Extract the [X, Y] coordinate from the center of the cell holding the provided text.  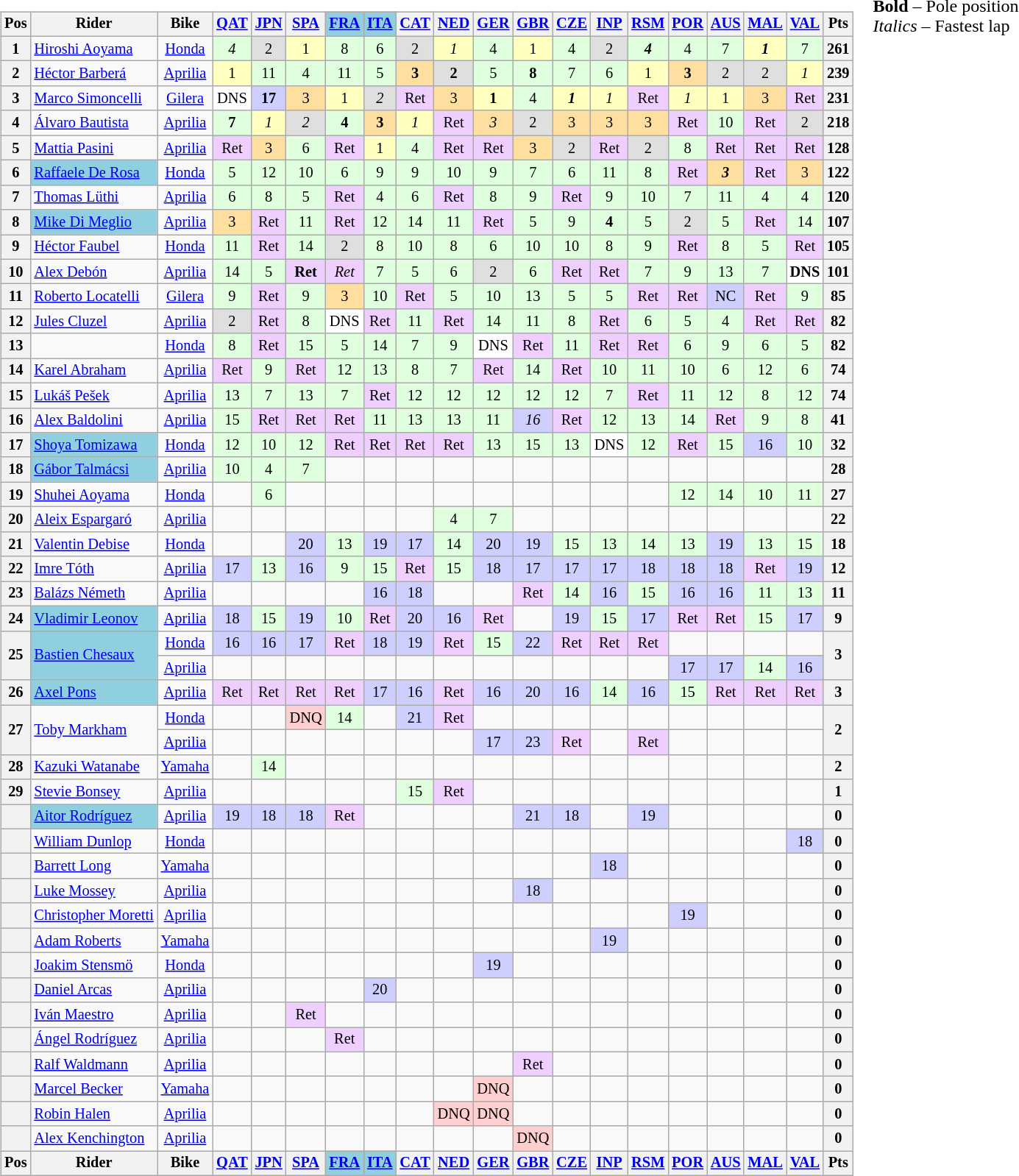
Marco Simoncelli [93, 99]
Valentin Debise [93, 544]
Axel Pons [93, 693]
Alex Debón [93, 272]
Álvaro Bautista [93, 123]
26 [15, 693]
Ángel Rodríguez [93, 1040]
Karel Abraham [93, 371]
William Dunlop [93, 841]
Mattia Pasini [93, 148]
Héctor Barberá [93, 74]
Shuhei Aoyama [93, 495]
218 [838, 123]
101 [838, 272]
Hiroshi Aoyama [93, 49]
Alex Baldolini [93, 420]
Luke Mossey [93, 891]
41 [838, 420]
122 [838, 173]
231 [838, 99]
105 [838, 247]
Héctor Faubel [93, 247]
Kazuki Watanabe [93, 767]
Shoya Tomizawa [93, 445]
261 [838, 49]
Vladimir Leonov [93, 618]
Thomas Lüthi [93, 197]
Lukáš Pešek [93, 395]
29 [15, 792]
Alex Kenchington [93, 1138]
Marcel Becker [93, 1089]
Ralf Waldmann [93, 1064]
Jules Cluzel [93, 322]
25 [15, 655]
Raffaele De Rosa [93, 173]
32 [838, 445]
Gábor Talmácsi [93, 470]
Stevie Bonsey [93, 792]
Iván Maestro [93, 1015]
107 [838, 222]
Robin Halen [93, 1114]
Daniel Arcas [93, 990]
Mike Di Meglio [93, 222]
Toby Markham [93, 730]
128 [838, 148]
Balázs Németh [93, 594]
85 [838, 297]
NC [725, 297]
239 [838, 74]
Adam Roberts [93, 941]
24 [15, 618]
Christopher Moretti [93, 915]
Barrett Long [93, 866]
Aitor Rodríguez [93, 817]
Bastien Chesaux [93, 655]
Aleix Espargaró [93, 520]
Joakim Stensmö [93, 966]
120 [838, 197]
Imre Tóth [93, 569]
Roberto Locatelli [93, 297]
